Search for the cell housing the specified text and yield its [X, Y] center coordinate. 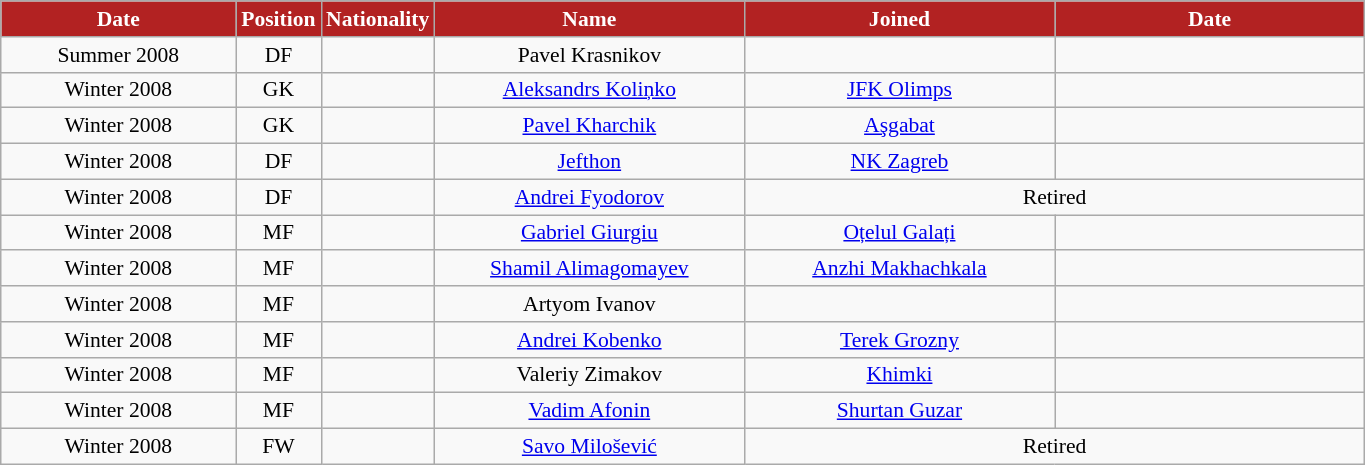
Khimki [899, 375]
Nationality [378, 19]
Artyom Ivanov [589, 304]
Andrei Fyodorov [589, 197]
Vadim Afonin [589, 411]
Aleksandrs Koliņko [589, 90]
Pavel Krasnikov [589, 55]
Savo Milošević [589, 447]
FW [278, 447]
Shamil Alimagomayev [589, 269]
Pavel Kharchik [589, 126]
Gabriel Giurgiu [589, 233]
Joined [899, 19]
Shurtan Guzar [899, 411]
Position [278, 19]
Oțelul Galați [899, 233]
JFK Olimps [899, 90]
Name [589, 19]
NK Zagreb [899, 162]
Valeriy Zimakov [589, 375]
Anzhi Makhachkala [899, 269]
Jefthon [589, 162]
Summer 2008 [118, 55]
Terek Grozny [899, 340]
Aşgabat [899, 126]
Andrei Kobenko [589, 340]
